Provide the [x, y] coordinate of the cell's center where the given text is located.  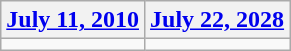
July 22, 2028 [218, 20]
July 11, 2010 [73, 20]
